Pinpoint the cell where the given text exists, returning its [x, y] midpoint coordinate. 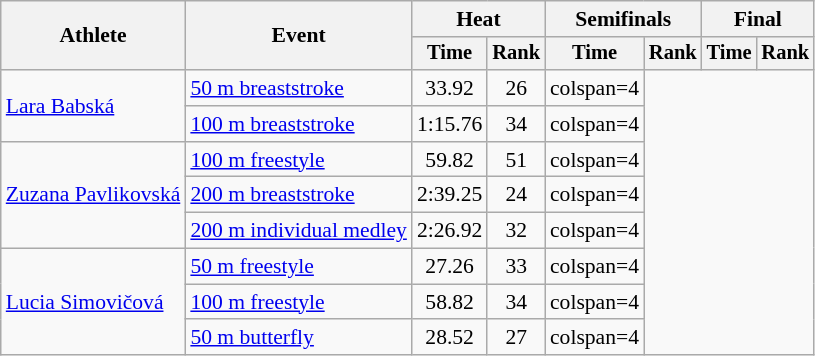
Athlete [94, 36]
59.82 [450, 160]
200 m breaststroke [298, 195]
200 m individual medley [298, 231]
Final [758, 19]
Heat [478, 19]
51 [516, 160]
1:15.76 [450, 124]
24 [516, 195]
50 m breaststroke [298, 88]
27.26 [450, 267]
27 [516, 338]
100 m breaststroke [298, 124]
58.82 [450, 302]
50 m freestyle [298, 267]
32 [516, 231]
33.92 [450, 88]
2:26.92 [450, 231]
2:39.25 [450, 195]
Lucia Simovičová [94, 302]
Event [298, 36]
33 [516, 267]
50 m butterfly [298, 338]
Lara Babská [94, 106]
28.52 [450, 338]
26 [516, 88]
Semifinals [624, 19]
Zuzana Pavlikovská [94, 196]
